Return (x, y) of the center of cell containing provided text 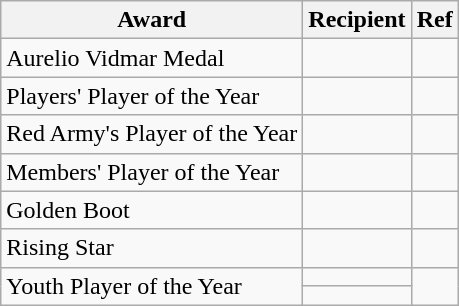
Youth Player of the Year (152, 286)
Recipient (357, 20)
Members' Player of the Year (152, 172)
Players' Player of the Year (152, 96)
Ref (434, 20)
Aurelio Vidmar Medal (152, 58)
Rising Star (152, 248)
Red Army's Player of the Year (152, 134)
Golden Boot (152, 210)
Award (152, 20)
